Return the (X, Y) coordinate for the center point of the cell that contains the specified text.  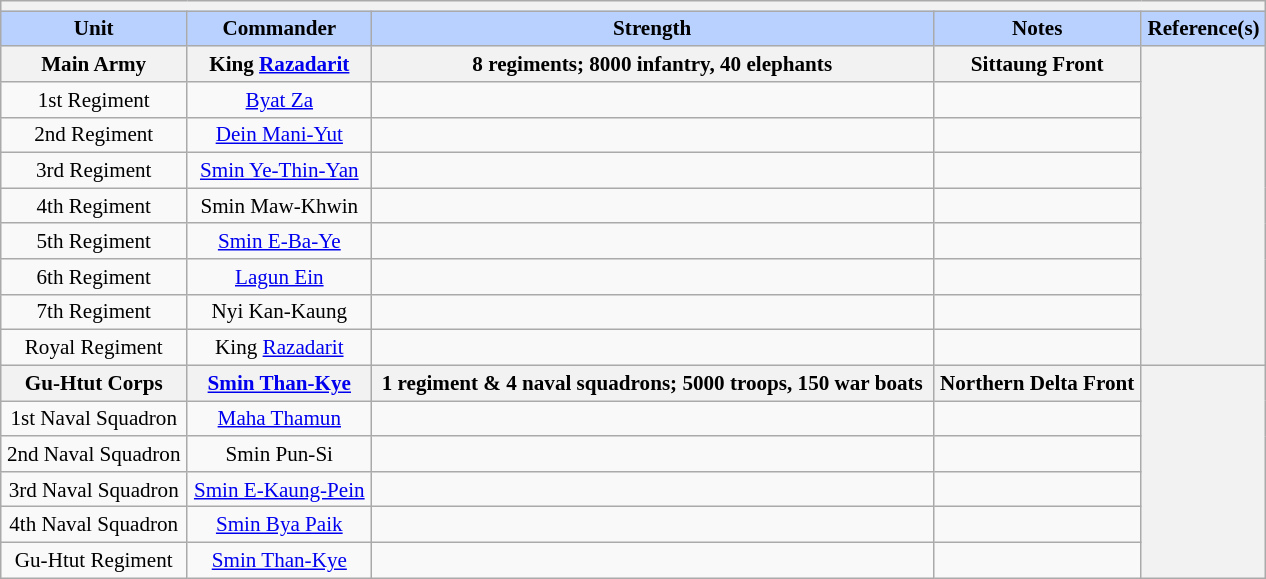
Smin Maw-Khwin (279, 206)
7th Regiment (94, 312)
1st Regiment (94, 100)
2nd Regiment (94, 134)
Nyi Kan-Kaung (279, 312)
Royal Regiment (94, 348)
Northern Delta Front (1037, 382)
Gu-Htut Corps (94, 382)
6th Regiment (94, 276)
Lagun Ein (279, 276)
Smin Ye-Thin-Yan (279, 170)
5th Regiment (94, 240)
4th Naval Squadron (94, 524)
4th Regiment (94, 206)
Maha Thamun (279, 418)
3rd Regiment (94, 170)
8 regiments; 8000 infantry, 40 elephants (652, 64)
Main Army (94, 64)
Dein Mani-Yut (279, 134)
Smin Bya Paik (279, 524)
Smin Pun-Si (279, 454)
Smin E-Kaung-Pein (279, 488)
1st Naval Squadron (94, 418)
Strength (652, 28)
Unit (94, 28)
Notes (1037, 28)
1 regiment & 4 naval squadrons; 5000 troops, 150 war boats (652, 382)
Smin E-Ba-Ye (279, 240)
2nd Naval Squadron (94, 454)
Sittaung Front (1037, 64)
Reference(s) (1204, 28)
Gu-Htut Regiment (94, 560)
3rd Naval Squadron (94, 488)
Byat Za (279, 100)
Commander (279, 28)
